From the cell containing the given text, extract its center point as [X, Y] coordinate. 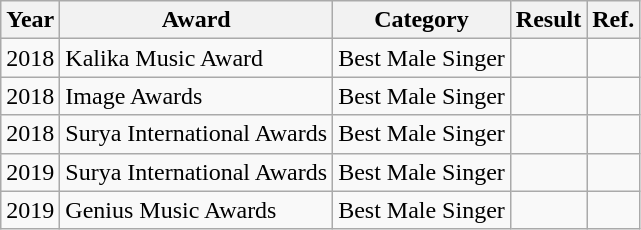
Kalika Music Award [196, 58]
Category [422, 20]
Ref. [614, 20]
Year [30, 20]
Genius Music Awards [196, 210]
Image Awards [196, 96]
Award [196, 20]
Result [548, 20]
